Scan for the cell matching the given text and deliver its [x, y] coordinate at center. 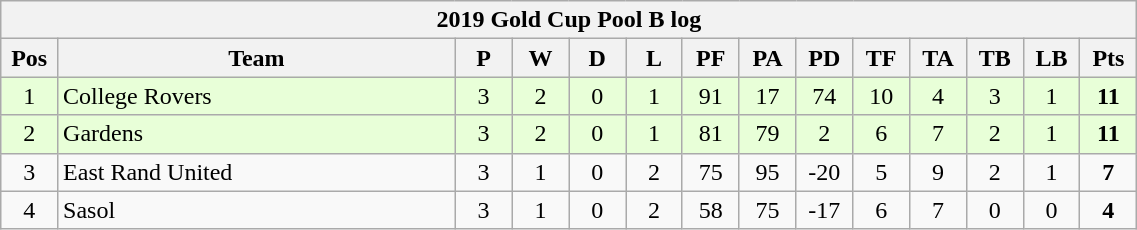
College Rovers [257, 96]
TA [938, 58]
W [540, 58]
10 [882, 96]
PA [768, 58]
TF [882, 58]
58 [710, 210]
95 [768, 172]
TB [994, 58]
17 [768, 96]
Sasol [257, 210]
L [654, 58]
LB [1052, 58]
Gardens [257, 134]
P [484, 58]
9 [938, 172]
91 [710, 96]
Team [257, 58]
-17 [824, 210]
PF [710, 58]
D [598, 58]
East Rand United [257, 172]
2019 Gold Cup Pool B log [569, 20]
Pos [30, 58]
Pts [1108, 58]
79 [768, 134]
5 [882, 172]
81 [710, 134]
-20 [824, 172]
74 [824, 96]
PD [824, 58]
